For the text-containing cell, return its midpoint in [x, y] coordinate format. 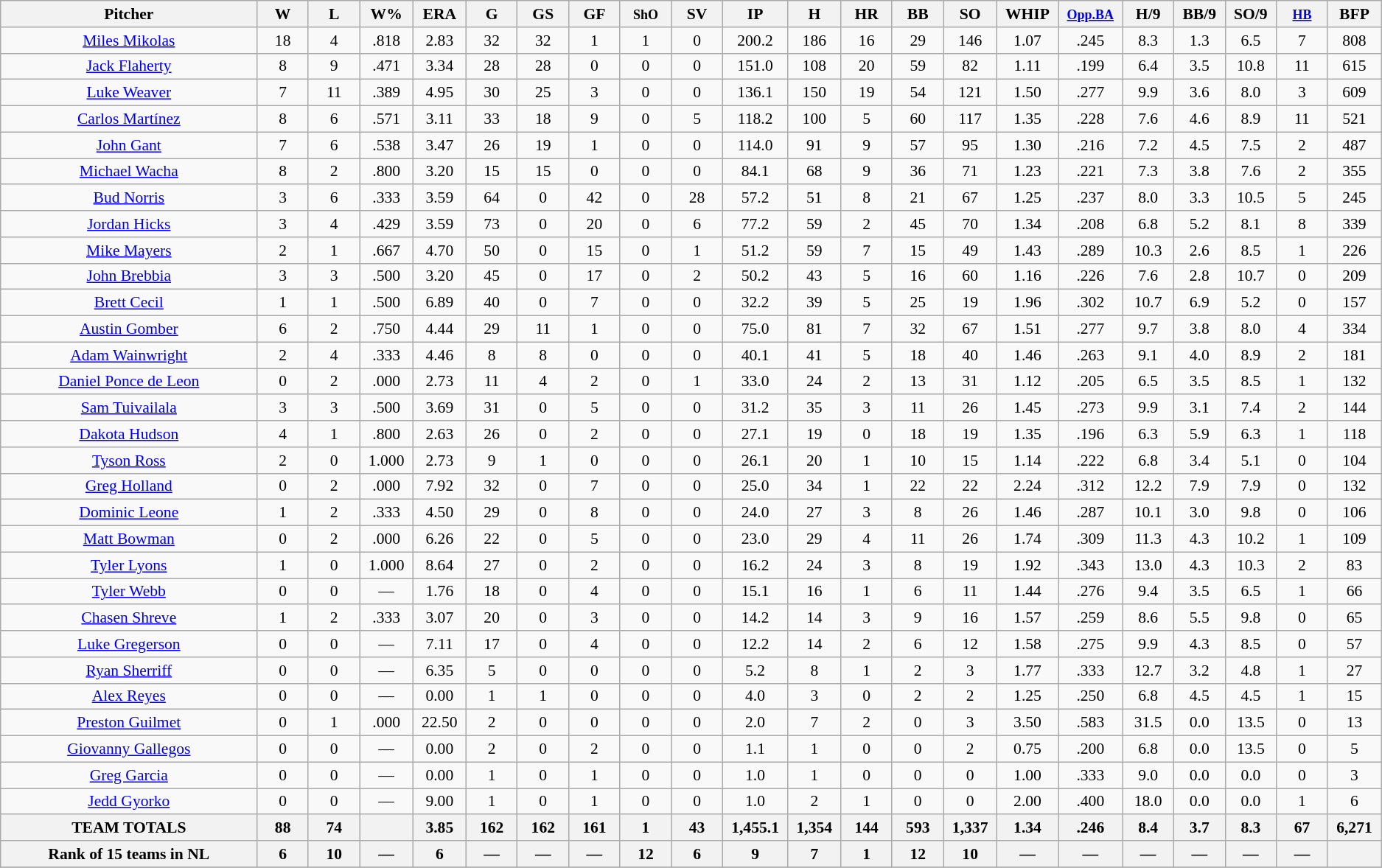
Luke Gregerson [129, 644]
Adam Wainwright [129, 355]
1.23 [1027, 172]
9.00 [439, 802]
.818 [386, 41]
114.0 [755, 145]
Jordan Hicks [129, 224]
Luke Weaver [129, 93]
TEAM TOTALS [129, 828]
3.0 [1199, 513]
10.1 [1148, 513]
3.11 [439, 119]
4.95 [439, 93]
6.4 [1148, 66]
ERA [439, 14]
7.3 [1148, 172]
1.96 [1027, 303]
.389 [386, 93]
10.2 [1251, 539]
51 [814, 198]
.228 [1091, 119]
W [283, 14]
.250 [1091, 696]
.273 [1091, 408]
68 [814, 172]
.312 [1091, 486]
3.47 [439, 145]
74 [334, 828]
6.26 [439, 539]
39 [814, 303]
Daniel Ponce de Leon [129, 382]
3.50 [1027, 723]
Tyler Webb [129, 592]
3.34 [439, 66]
151.0 [755, 66]
2.63 [439, 434]
9.7 [1148, 329]
1.12 [1027, 382]
25.0 [755, 486]
66 [1354, 592]
65 [1354, 618]
Dakota Hudson [129, 434]
7.11 [439, 644]
42 [595, 198]
9.1 [1148, 355]
31.5 [1148, 723]
1.1 [755, 749]
HB [1302, 14]
1.3 [1199, 41]
487 [1354, 145]
16.2 [755, 565]
200.2 [755, 41]
.289 [1091, 251]
.667 [386, 251]
Miles Mikolas [129, 41]
1.50 [1027, 93]
1.51 [1027, 329]
3.1 [1199, 408]
SV [697, 14]
8.64 [439, 565]
84.1 [755, 172]
355 [1354, 172]
40.1 [755, 355]
.429 [386, 224]
117 [970, 119]
108 [814, 66]
82 [970, 66]
136.1 [755, 93]
339 [1354, 224]
11.3 [1148, 539]
.221 [1091, 172]
13.0 [1148, 565]
.196 [1091, 434]
1.16 [1027, 276]
5.5 [1199, 618]
1.58 [1027, 644]
615 [1354, 66]
1.11 [1027, 66]
Alex Reyes [129, 696]
IP [755, 14]
1.57 [1027, 618]
157 [1354, 303]
4.6 [1199, 119]
Ryan Sherriff [129, 671]
.400 [1091, 802]
109 [1354, 539]
49 [970, 251]
3.2 [1199, 671]
24.0 [755, 513]
1.76 [439, 592]
1.44 [1027, 592]
1.74 [1027, 539]
Jack Flaherty [129, 66]
30 [492, 93]
G [492, 14]
.200 [1091, 749]
4.70 [439, 251]
4.8 [1251, 671]
H [814, 14]
3.7 [1199, 828]
.246 [1091, 828]
.583 [1091, 723]
5.9 [1199, 434]
BB/9 [1199, 14]
33.0 [755, 382]
77.2 [755, 224]
5.1 [1251, 461]
.263 [1091, 355]
54 [918, 93]
1,354 [814, 828]
22.50 [439, 723]
1,337 [970, 828]
15.1 [755, 592]
161 [595, 828]
3.6 [1199, 93]
245 [1354, 198]
Tyler Lyons [129, 565]
Dominic Leone [129, 513]
2.00 [1027, 802]
Chasen Shreve [129, 618]
GF [595, 14]
W% [386, 14]
57.2 [755, 198]
BFP [1354, 14]
John Gant [129, 145]
808 [1354, 41]
BB [918, 14]
100 [814, 119]
8.6 [1148, 618]
3.07 [439, 618]
.205 [1091, 382]
3.3 [1199, 198]
Greg Garcia [129, 775]
1.43 [1027, 251]
.226 [1091, 276]
HR [867, 14]
2.24 [1027, 486]
3.85 [439, 828]
Carlos Martínez [129, 119]
104 [1354, 461]
146 [970, 41]
Bud Norris [129, 198]
L [334, 14]
521 [1354, 119]
.275 [1091, 644]
4.44 [439, 329]
.222 [1091, 461]
21 [918, 198]
ShO [646, 14]
.302 [1091, 303]
6.35 [439, 671]
10.5 [1251, 198]
226 [1354, 251]
41 [814, 355]
6,271 [1354, 828]
6.89 [439, 303]
0.75 [1027, 749]
Mike Mayers [129, 251]
118.2 [755, 119]
4.46 [439, 355]
.343 [1091, 565]
Brett Cecil [129, 303]
Pitcher [129, 14]
12.7 [1148, 671]
81 [814, 329]
1.92 [1027, 565]
Giovanny Gallegos [129, 749]
9.0 [1148, 775]
GS [543, 14]
Austin Gomber [129, 329]
88 [283, 828]
209 [1354, 276]
2.6 [1199, 251]
64 [492, 198]
150 [814, 93]
106 [1354, 513]
.245 [1091, 41]
SO/9 [1251, 14]
.750 [386, 329]
H/9 [1148, 14]
50.2 [755, 276]
.208 [1091, 224]
Rank of 15 teams in NL [129, 854]
91 [814, 145]
4.50 [439, 513]
3.4 [1199, 461]
SO [970, 14]
1.45 [1027, 408]
609 [1354, 93]
83 [1354, 565]
51.2 [755, 251]
.237 [1091, 198]
8.4 [1148, 828]
10.8 [1251, 66]
8.1 [1251, 224]
36 [918, 172]
.199 [1091, 66]
121 [970, 93]
31.2 [755, 408]
32.2 [755, 303]
9.4 [1148, 592]
John Brebbia [129, 276]
1.07 [1027, 41]
7.5 [1251, 145]
75.0 [755, 329]
6.9 [1199, 303]
26.1 [755, 461]
50 [492, 251]
Greg Holland [129, 486]
WHIP [1027, 14]
.309 [1091, 539]
18.0 [1148, 802]
593 [918, 828]
7.4 [1251, 408]
2.83 [439, 41]
Opp.BA [1091, 14]
14.2 [755, 618]
334 [1354, 329]
Sam Tuivailala [129, 408]
.571 [386, 119]
.538 [386, 145]
95 [970, 145]
118 [1354, 434]
Preston Guilmet [129, 723]
.259 [1091, 618]
1,455.1 [755, 828]
23.0 [755, 539]
1.77 [1027, 671]
27.1 [755, 434]
34 [814, 486]
2.0 [755, 723]
.276 [1091, 592]
70 [970, 224]
Tyson Ross [129, 461]
7.2 [1148, 145]
3.69 [439, 408]
181 [1354, 355]
1.30 [1027, 145]
7.92 [439, 486]
1.14 [1027, 461]
.471 [386, 66]
186 [814, 41]
35 [814, 408]
33 [492, 119]
73 [492, 224]
71 [970, 172]
Jedd Gyorko [129, 802]
Michael Wacha [129, 172]
2.8 [1199, 276]
.216 [1091, 145]
1.00 [1027, 775]
.287 [1091, 513]
Matt Bowman [129, 539]
